Determine the [x, y] coordinate at the center of the cell enclosing the given text.  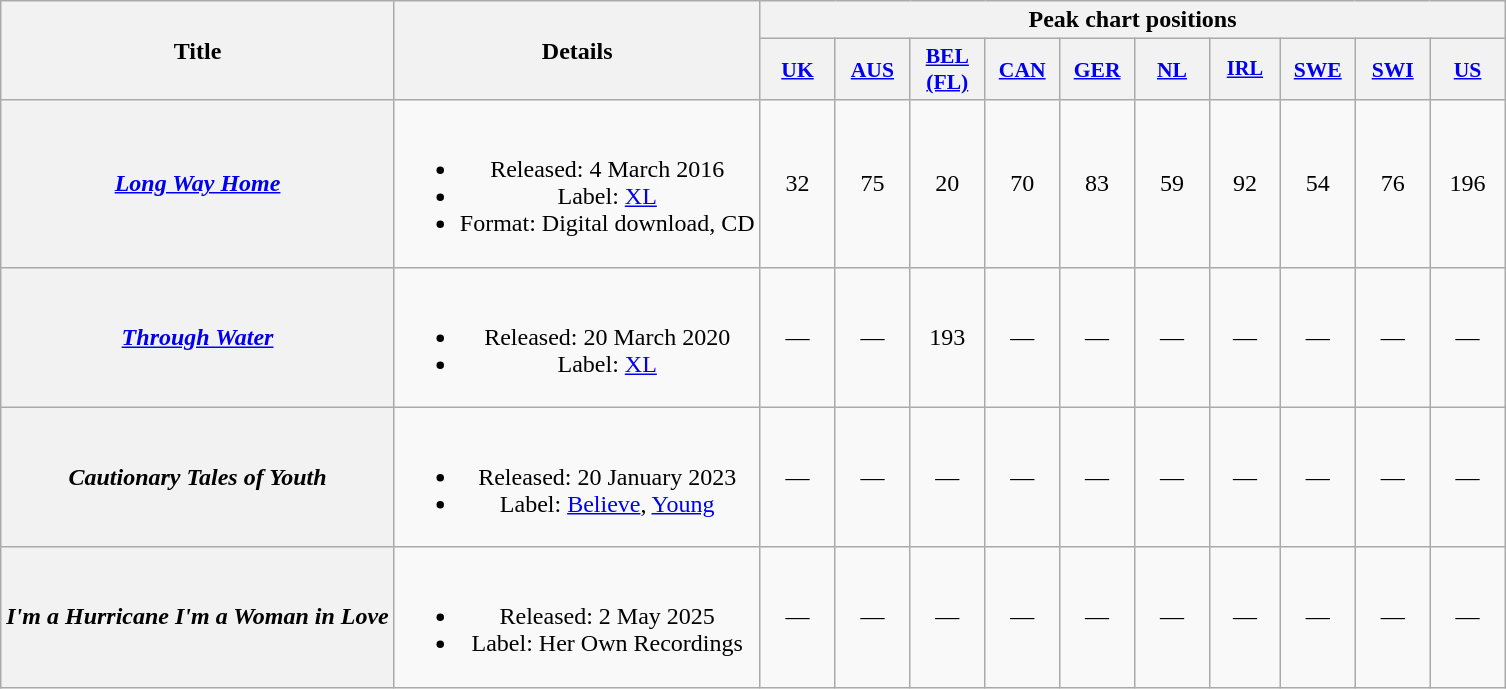
32 [798, 184]
Details [577, 50]
SWE [1318, 70]
20 [948, 184]
196 [1468, 184]
59 [1172, 184]
Released: 20 January 2023Label: Believe, Young [577, 477]
GER [1098, 70]
70 [1022, 184]
Released: 4 March 2016Label: XLFormat: Digital download, CD [577, 184]
Through Water [198, 337]
Released: 20 March 2020Label: XL [577, 337]
SWI [1392, 70]
AUS [872, 70]
83 [1098, 184]
76 [1392, 184]
Long Way Home [198, 184]
IRL [1244, 70]
Peak chart positions [1132, 20]
75 [872, 184]
193 [948, 337]
US [1468, 70]
CAN [1022, 70]
Title [198, 50]
NL [1172, 70]
Released: 2 May 2025Label: Her Own Recordings [577, 617]
Cautionary Tales of Youth [198, 477]
92 [1244, 184]
54 [1318, 184]
I'm a Hurricane I'm a Woman in Love [198, 617]
BEL(FL) [948, 70]
UK [798, 70]
